Search for the cell housing the specified text and yield its [x, y] center coordinate. 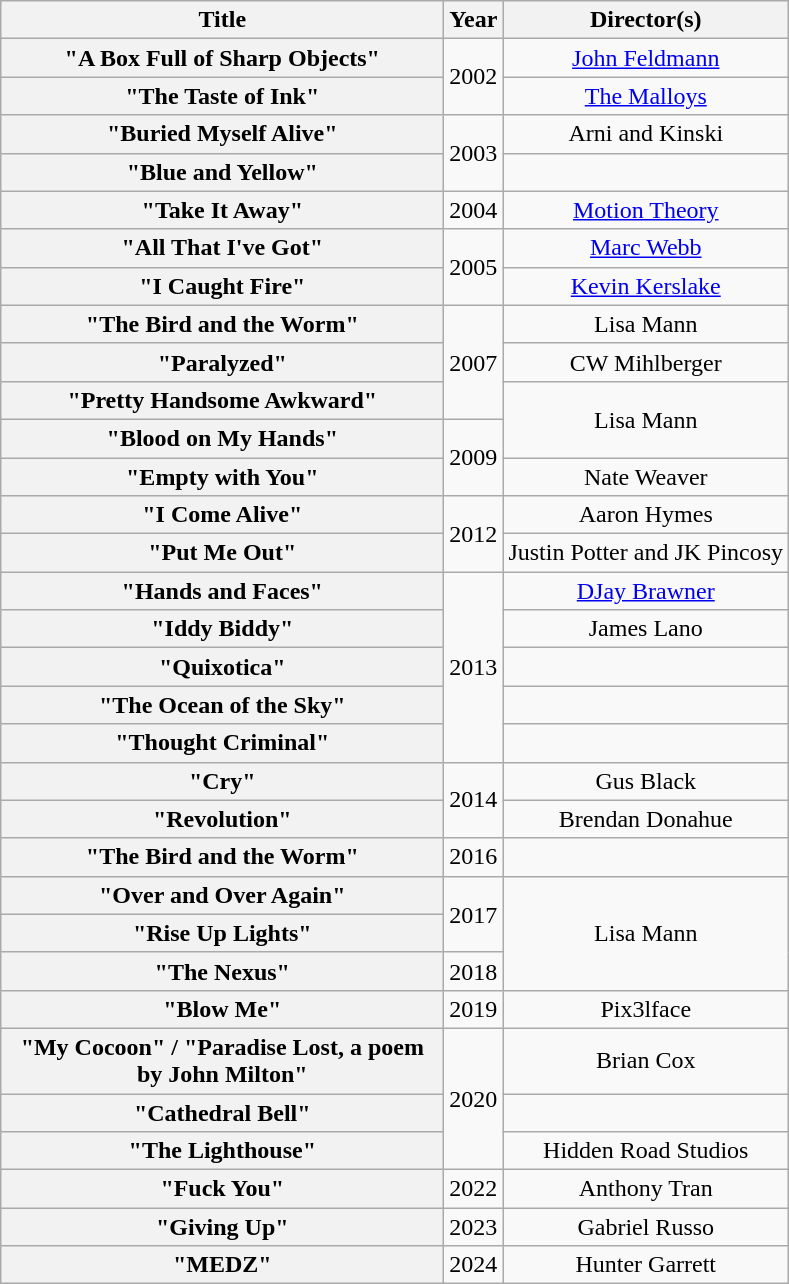
2009 [474, 457]
John Feldmann [646, 58]
Title [222, 20]
2024 [474, 1265]
2022 [474, 1189]
"Blow Me" [222, 1009]
Brendan Donahue [646, 819]
Gabriel Russo [646, 1227]
Motion Theory [646, 210]
Nate Weaver [646, 477]
"The Lighthouse" [222, 1151]
"Blood on My Hands" [222, 438]
"Pretty Handsome Awkward" [222, 400]
2003 [474, 153]
"The Taste of Ink" [222, 96]
"Take It Away" [222, 210]
"Blue and Yellow" [222, 172]
Hunter Garrett [646, 1265]
Pix3lface [646, 1009]
Anthony Tran [646, 1189]
"MEDZ" [222, 1265]
"Iddy Biddy" [222, 629]
2004 [474, 210]
2019 [474, 1009]
2018 [474, 971]
Justin Potter and JK Pincosy [646, 553]
2005 [474, 267]
Director(s) [646, 20]
2016 [474, 857]
"Revolution" [222, 819]
James Lano [646, 629]
"Hands and Faces" [222, 591]
"My Cocoon" / "Paradise Lost, a poem by John Milton" [222, 1060]
Gus Black [646, 781]
"Put Me Out" [222, 553]
The Malloys [646, 96]
DJay Brawner [646, 591]
"Empty with You" [222, 477]
"Buried Myself Alive" [222, 134]
Arni and Kinski [646, 134]
Aaron Hymes [646, 515]
"Giving Up" [222, 1227]
2007 [474, 362]
2012 [474, 534]
"Quixotica" [222, 667]
2023 [474, 1227]
Year [474, 20]
Marc Webb [646, 248]
"I Come Alive" [222, 515]
"Cathedral Bell" [222, 1113]
Hidden Road Studios [646, 1151]
"All That I've Got" [222, 248]
"Paralyzed" [222, 362]
"The Ocean of the Sky" [222, 705]
2014 [474, 800]
Kevin Kerslake [646, 286]
"I Caught Fire" [222, 286]
"The Nexus" [222, 971]
Brian Cox [646, 1060]
2002 [474, 77]
"Rise Up Lights" [222, 933]
"A Box Full of Sharp Objects" [222, 58]
"Fuck You" [222, 1189]
"Over and Over Again" [222, 895]
2013 [474, 667]
"Thought Criminal" [222, 743]
"Cry" [222, 781]
2017 [474, 914]
CW Mihlberger [646, 362]
2020 [474, 1098]
